Capture the cell that displays the provided text and extract its [x, y] central coordinate. 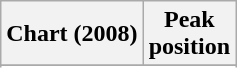
Chart (2008) [72, 34]
Peakposition [189, 34]
